Determine the (x, y) coordinate at the center of the cell enclosing the given text.  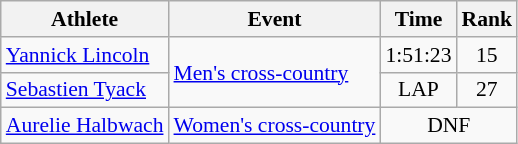
1:51:23 (418, 55)
Athlete (85, 19)
Sebastien Tyack (85, 90)
Yannick Lincoln (85, 55)
Time (418, 19)
Rank (488, 19)
DNF (448, 126)
LAP (418, 90)
Women's cross-country (275, 126)
Aurelie Halbwach (85, 126)
Men's cross-country (275, 72)
27 (488, 90)
15 (488, 55)
Event (275, 19)
